Pinpoint the cell where the given text exists, returning its [X, Y] midpoint coordinate. 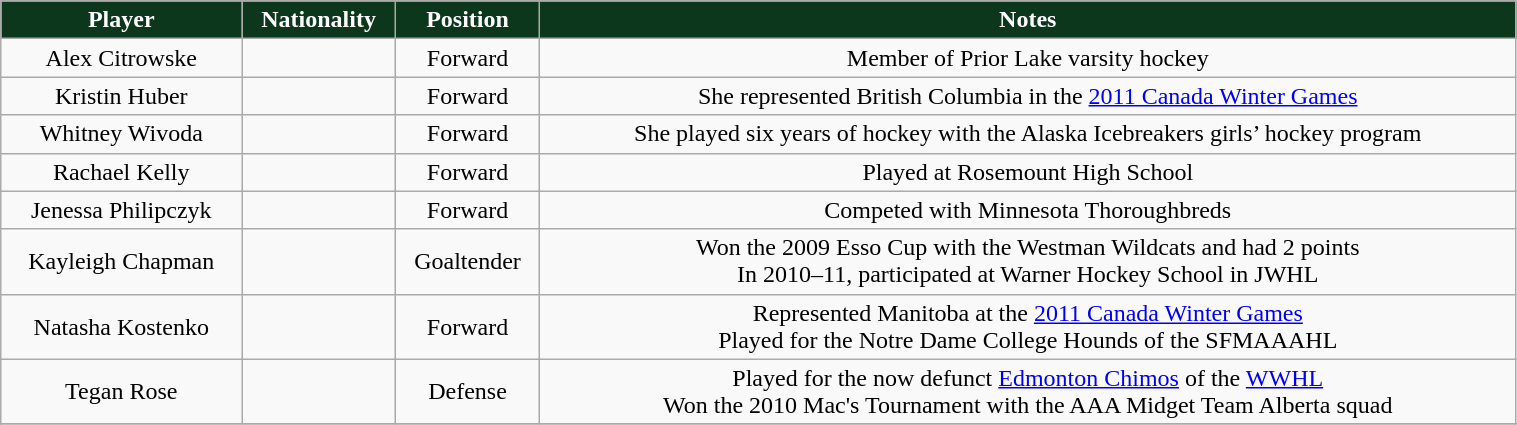
Played for the now defunct Edmonton Chimos of the WWHLWon the 2010 Mac's Tournament with the AAA Midget Team Alberta squad [1028, 392]
Kristin Huber [122, 96]
Notes [1028, 20]
Player [122, 20]
She represented British Columbia in the 2011 Canada Winter Games [1028, 96]
Jenessa Philipczyk [122, 210]
Nationality [319, 20]
Position [468, 20]
Tegan Rose [122, 392]
She played six years of hockey with the Alaska Icebreakers girls’ hockey program [1028, 134]
Won the 2009 Esso Cup with the Westman Wildcats and had 2 pointsIn 2010–11, participated at Warner Hockey School in JWHL [1028, 262]
Whitney Wivoda [122, 134]
Kayleigh Chapman [122, 262]
Defense [468, 392]
Natasha Kostenko [122, 326]
Goaltender [468, 262]
Rachael Kelly [122, 172]
Member of Prior Lake varsity hockey [1028, 58]
Alex Citrowske [122, 58]
Played at Rosemount High School [1028, 172]
Competed with Minnesota Thoroughbreds [1028, 210]
Represented Manitoba at the 2011 Canada Winter GamesPlayed for the Notre Dame College Hounds of the SFMAAAHL [1028, 326]
